Capture the cell that displays the provided text and extract its [x, y] central coordinate. 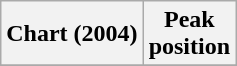
Peakposition [189, 34]
Chart (2004) [72, 34]
